Capture the cell that displays the provided text and extract its [x, y] central coordinate. 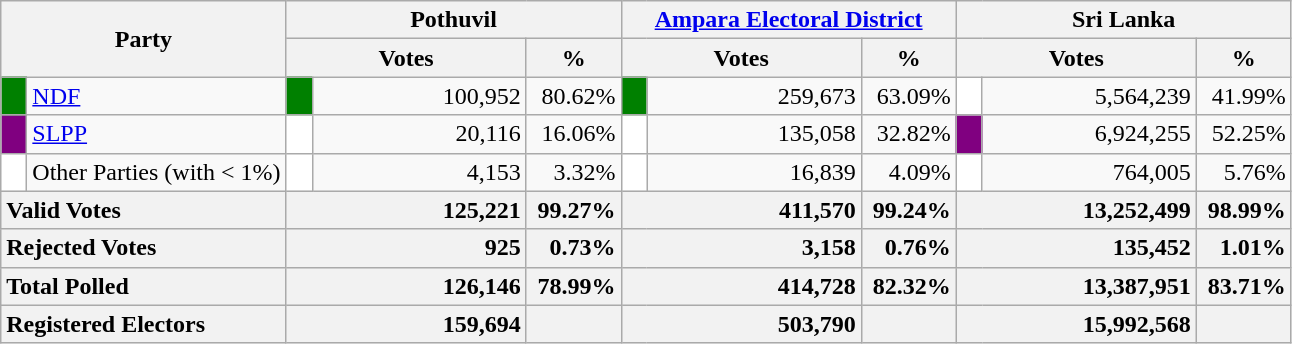
503,790 [741, 324]
5.76% [1244, 172]
259,673 [754, 96]
135,452 [1076, 248]
32.82% [908, 134]
83.71% [1244, 286]
13,252,499 [1076, 210]
98.99% [1244, 210]
Ampara Electoral District [788, 20]
764,005 [1089, 172]
5,564,239 [1089, 96]
63.09% [908, 96]
Pothuvil [454, 20]
78.99% [574, 286]
SLPP [156, 134]
125,221 [406, 210]
20,116 [419, 134]
52.25% [1244, 134]
100,952 [419, 96]
NDF [156, 96]
16.06% [574, 134]
4,153 [419, 172]
Total Polled [144, 286]
Registered Electors [144, 324]
80.62% [574, 96]
6,924,255 [1089, 134]
41.99% [1244, 96]
3,158 [741, 248]
0.76% [908, 248]
99.24% [908, 210]
16,839 [754, 172]
0.73% [574, 248]
15,992,568 [1076, 324]
Valid Votes [144, 210]
82.32% [908, 286]
Party [144, 39]
13,387,951 [1076, 286]
126,146 [406, 286]
1.01% [1244, 248]
3.32% [574, 172]
414,728 [741, 286]
Sri Lanka [1124, 20]
99.27% [574, 210]
925 [406, 248]
159,694 [406, 324]
Other Parties (with < 1%) [156, 172]
411,570 [741, 210]
135,058 [754, 134]
Rejected Votes [144, 248]
4.09% [908, 172]
